Extract the [X, Y] coordinate from the center of the cell holding the provided text.  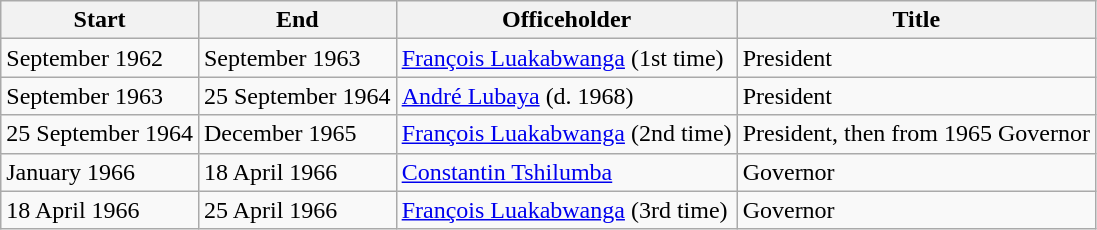
Start [100, 20]
25 April 1966 [297, 210]
Constantin Tshilumba [566, 172]
François Luakabwanga (1st time) [566, 58]
Title [916, 20]
January 1966 [100, 172]
President, then from 1965 Governor [916, 134]
End [297, 20]
François Luakabwanga (3rd time) [566, 210]
André Lubaya (d. 1968) [566, 96]
Officeholder [566, 20]
François Luakabwanga (2nd time) [566, 134]
December 1965 [297, 134]
September 1962 [100, 58]
